Search for the cell housing the specified text and yield its [x, y] center coordinate. 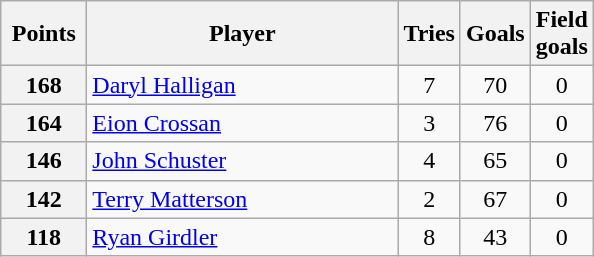
142 [44, 199]
164 [44, 123]
118 [44, 237]
76 [495, 123]
Points [44, 34]
John Schuster [242, 161]
Goals [495, 34]
67 [495, 199]
Field goals [562, 34]
168 [44, 85]
Tries [430, 34]
146 [44, 161]
Terry Matterson [242, 199]
2 [430, 199]
43 [495, 237]
Player [242, 34]
8 [430, 237]
4 [430, 161]
Eion Crossan [242, 123]
7 [430, 85]
3 [430, 123]
65 [495, 161]
Ryan Girdler [242, 237]
Daryl Halligan [242, 85]
70 [495, 85]
